Scan for the cell matching the given text and deliver its [x, y] coordinate at center. 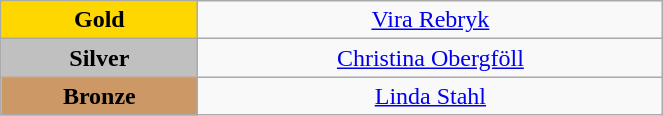
Bronze [100, 96]
Silver [100, 58]
Gold [100, 20]
Christina Obergföll [430, 58]
Linda Stahl [430, 96]
Vira Rebryk [430, 20]
